From the cell containing the given text, extract its center point as (X, Y) coordinate. 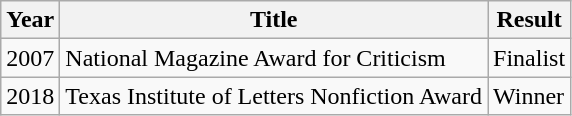
Title (274, 20)
Finalist (530, 58)
Texas Institute of Letters Nonfiction Award (274, 96)
Year (30, 20)
Result (530, 20)
National Magazine Award for Criticism (274, 58)
2007 (30, 58)
Winner (530, 96)
2018 (30, 96)
